For the text-containing cell, return its midpoint in (x, y) coordinate format. 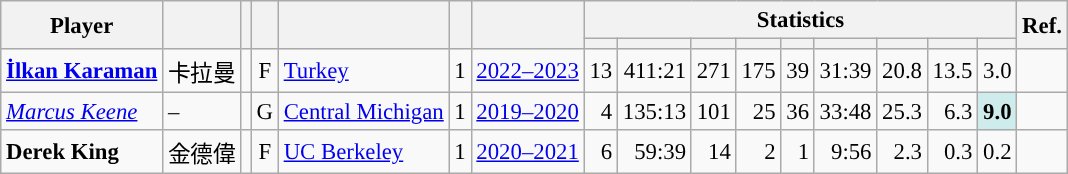
411:21 (655, 71)
卡拉曼 (202, 71)
4 (600, 112)
Marcus Keene (82, 112)
İlkan Karaman (82, 71)
135:13 (655, 112)
金德偉 (202, 152)
6 (600, 152)
2 (758, 152)
33:48 (846, 112)
9:56 (846, 152)
9.0 (998, 112)
13 (600, 71)
39 (798, 71)
0.2 (998, 152)
13.5 (952, 71)
Statistics (800, 20)
G (264, 112)
25.3 (902, 112)
36 (798, 112)
2022–2023 (528, 71)
Player (82, 25)
3.0 (998, 71)
6.3 (952, 112)
25 (758, 112)
31:39 (846, 71)
Central Michigan (364, 112)
20.8 (902, 71)
59:39 (655, 152)
Turkey (364, 71)
101 (714, 112)
2.3 (902, 152)
14 (714, 152)
0.3 (952, 152)
2020–2021 (528, 152)
Ref. (1042, 25)
UC Berkeley (364, 152)
Derek King (82, 152)
175 (758, 71)
2019–2020 (528, 112)
– (202, 112)
271 (714, 71)
